Scan for the cell matching the given text and deliver its (X, Y) coordinate at center. 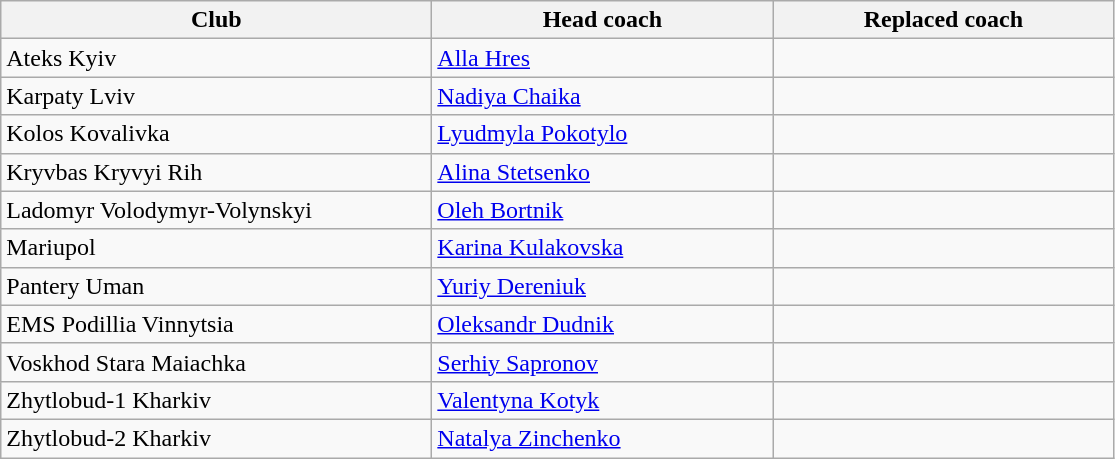
Ateks Kyiv (216, 58)
Serhiy Sapronov (602, 362)
Zhytlobud-2 Kharkiv (216, 438)
Mariupol (216, 248)
Alina Stetsenko (602, 172)
Karina Kulakovska (602, 248)
Valentyna Kotyk (602, 400)
Alla Hres (602, 58)
Kryvbas Kryvyi Rih (216, 172)
Karpaty Lviv (216, 96)
Head coach (602, 20)
Ladomyr Volodymyr-Volynskyi (216, 210)
Oleksandr Dudnik (602, 324)
Natalya Zinchenko (602, 438)
Yuriy Dereniuk (602, 286)
Replaced coach (944, 20)
Club (216, 20)
Oleh Bortnik (602, 210)
Kolos Kovalivka (216, 134)
Voskhod Stara Maiachka (216, 362)
Lyudmyla Pokotylo (602, 134)
Zhytlobud-1 Kharkiv (216, 400)
Pantery Uman (216, 286)
EMS Podillia Vinnytsia (216, 324)
Nadiya Chaika (602, 96)
